From the cell containing the given text, extract its center point as [x, y] coordinate. 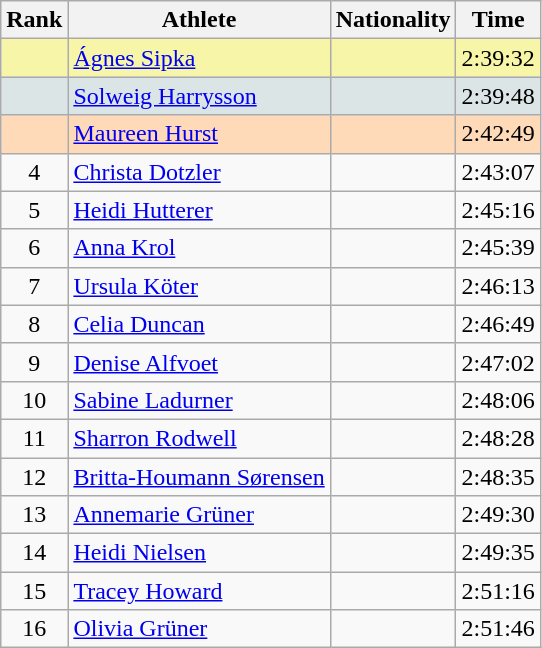
Heidi Nielsen [199, 553]
2:45:16 [498, 210]
Britta-Houmann Sørensen [199, 477]
2:48:35 [498, 477]
2:48:06 [498, 400]
13 [34, 515]
7 [34, 286]
4 [34, 172]
11 [34, 438]
Anna Krol [199, 248]
Nationality [393, 20]
2:46:49 [498, 324]
Time [498, 20]
2:43:07 [498, 172]
10 [34, 400]
5 [34, 210]
6 [34, 248]
Maureen Hurst [199, 134]
Denise Alfvoet [199, 362]
2:39:48 [498, 96]
Olivia Grüner [199, 629]
8 [34, 324]
15 [34, 591]
2:49:30 [498, 515]
2:48:28 [498, 438]
Sharron Rodwell [199, 438]
2:39:32 [498, 58]
14 [34, 553]
Heidi Hutterer [199, 210]
Athlete [199, 20]
Christa Dotzler [199, 172]
Rank [34, 20]
Ágnes Sipka [199, 58]
9 [34, 362]
Celia Duncan [199, 324]
Tracey Howard [199, 591]
16 [34, 629]
2:51:16 [498, 591]
2:51:46 [498, 629]
2:42:49 [498, 134]
Solweig Harrysson [199, 96]
12 [34, 477]
Sabine Ladurner [199, 400]
Ursula Köter [199, 286]
2:46:13 [498, 286]
Annemarie Grüner [199, 515]
2:47:02 [498, 362]
2:49:35 [498, 553]
2:45:39 [498, 248]
